Provide the [X, Y] coordinate of the cell's center where the given text is located.  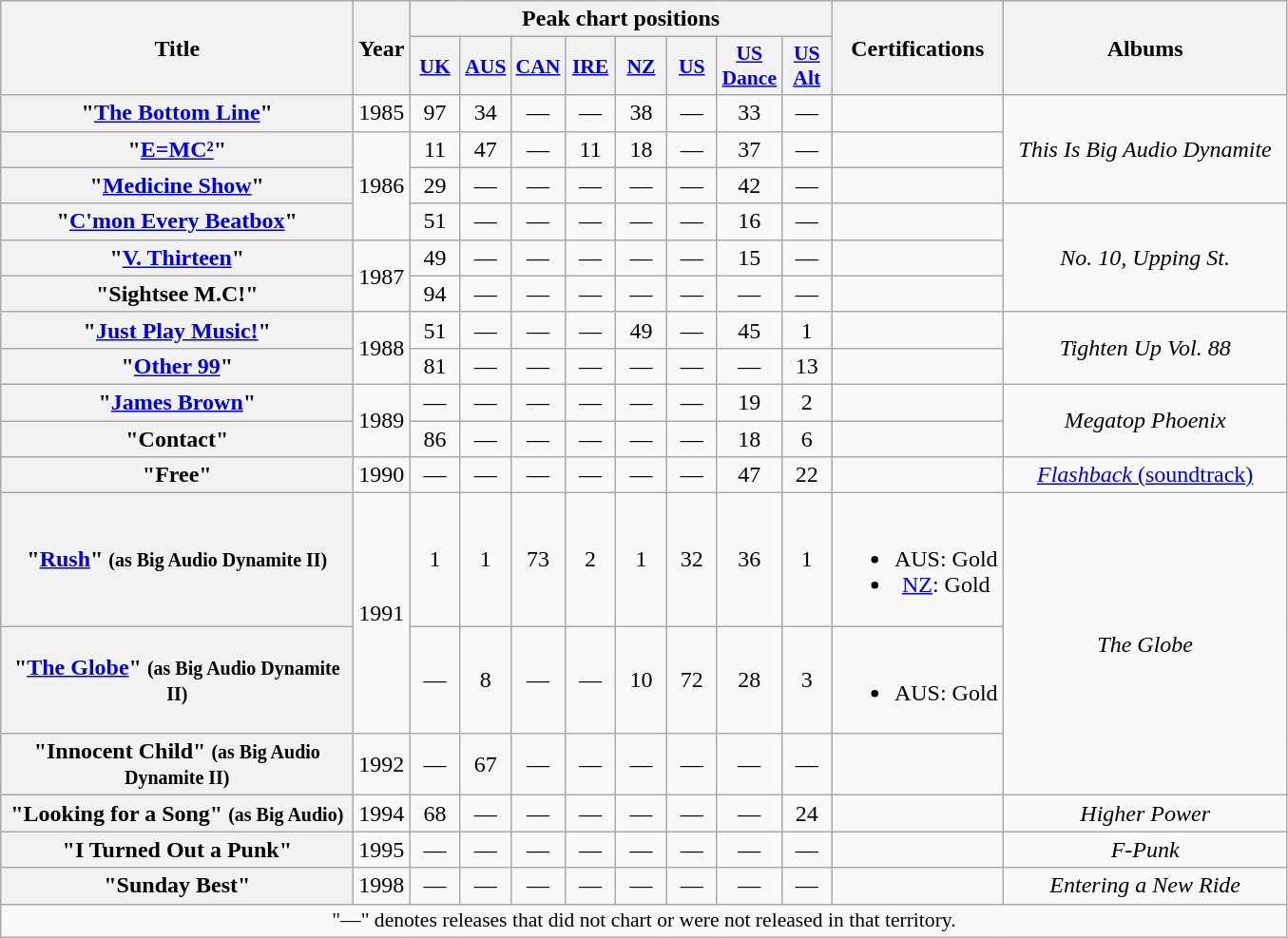
"Medicine Show" [177, 185]
"Rush" (as Big Audio Dynamite II) [177, 560]
37 [749, 149]
1994 [382, 814]
Flashback (soundtrack) [1144, 475]
16 [749, 221]
US [692, 67]
F-Punk [1144, 850]
"I Turned Out a Punk" [177, 850]
28 [749, 680]
6 [806, 438]
67 [485, 764]
Peak chart positions [622, 19]
34 [485, 113]
"The Bottom Line" [177, 113]
AUS: GoldNZ: Gold [917, 560]
10 [641, 680]
1989 [382, 420]
72 [692, 680]
45 [749, 330]
No. 10, Upping St. [1144, 258]
Certifications [917, 48]
"Sightsee M.C!" [177, 294]
US Dance [749, 67]
42 [749, 185]
1995 [382, 850]
3 [806, 680]
"Contact" [177, 438]
1985 [382, 113]
19 [749, 402]
AUS: Gold [917, 680]
Title [177, 48]
"Other 99" [177, 366]
"Just Play Music!" [177, 330]
73 [538, 560]
38 [641, 113]
NZ [641, 67]
"—" denotes releases that did not chart or were not released in that territory. [644, 921]
68 [435, 814]
86 [435, 438]
Megatop Phoenix [1144, 420]
8 [485, 680]
Higher Power [1144, 814]
"Free" [177, 475]
36 [749, 560]
33 [749, 113]
1988 [382, 348]
This Is Big Audio Dynamite [1144, 149]
81 [435, 366]
"E=MC²" [177, 149]
US Alt [806, 67]
1991 [382, 614]
"Innocent Child" (as Big Audio Dynamite II) [177, 764]
1987 [382, 276]
15 [749, 258]
29 [435, 185]
Year [382, 48]
1992 [382, 764]
UK [435, 67]
"C'mon Every Beatbox" [177, 221]
"Sunday Best" [177, 886]
1990 [382, 475]
Tighten Up Vol. 88 [1144, 348]
94 [435, 294]
97 [435, 113]
32 [692, 560]
24 [806, 814]
Entering a New Ride [1144, 886]
Albums [1144, 48]
1986 [382, 185]
CAN [538, 67]
13 [806, 366]
AUS [485, 67]
"Looking for a Song" (as Big Audio) [177, 814]
The Globe [1144, 644]
22 [806, 475]
"The Globe" (as Big Audio Dynamite II) [177, 680]
"James Brown" [177, 402]
"V. Thirteen" [177, 258]
IRE [589, 67]
1998 [382, 886]
